Locate the cell with the specified text and output its (X, Y) center coordinate. 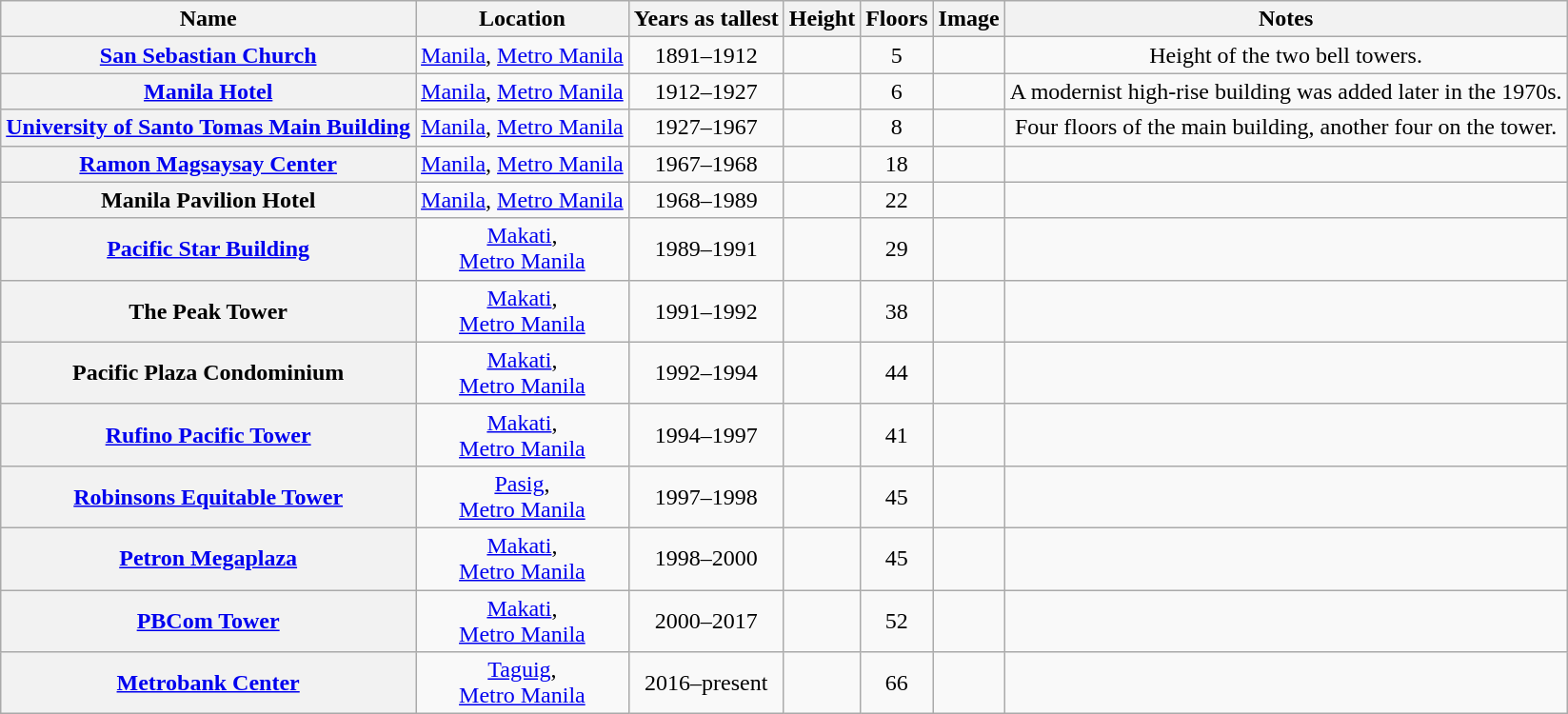
29 (897, 249)
1991–1992 (706, 310)
52 (897, 621)
Height of the two bell towers. (1285, 55)
1989–1991 (706, 249)
Manila Pavilion Hotel (208, 200)
San Sebastian Church (208, 55)
Ramon Magsaysay Center (208, 164)
Pasig,Metro Manila (523, 497)
Location (523, 19)
Image (969, 19)
Pacific Star Building (208, 249)
Floors (897, 19)
1992–1994 (706, 373)
2016–present (706, 684)
2000–2017 (706, 621)
1967–1968 (706, 164)
Name (208, 19)
8 (897, 128)
University of Santo Tomas Main Building (208, 128)
Petron Megaplaza (208, 558)
The Peak Tower (208, 310)
41 (897, 434)
Robinsons Equitable Tower (208, 497)
Height (822, 19)
66 (897, 684)
1968–1989 (706, 200)
1997–1998 (706, 497)
22 (897, 200)
5 (897, 55)
Pacific Plaza Condominium (208, 373)
1912–1927 (706, 91)
Notes (1285, 19)
PBCom Tower (208, 621)
Rufino Pacific Tower (208, 434)
Metrobank Center (208, 684)
1927–1967 (706, 128)
1998–2000 (706, 558)
38 (897, 310)
A modernist high-rise building was added later in the 1970s. (1285, 91)
Manila Hotel (208, 91)
Taguig,Metro Manila (523, 684)
1891–1912 (706, 55)
Four floors of the main building, another four on the tower. (1285, 128)
44 (897, 373)
Years as tallest (706, 19)
1994–1997 (706, 434)
18 (897, 164)
6 (897, 91)
